Scan for the cell matching the given text and deliver its (x, y) coordinate at center. 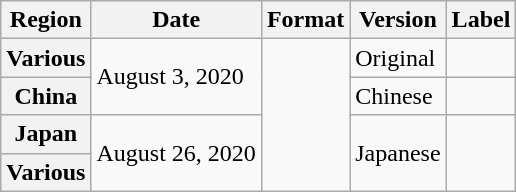
Japanese (398, 153)
China (46, 96)
Japan (46, 134)
Format (305, 20)
Version (398, 20)
Label (481, 20)
Original (398, 58)
Region (46, 20)
Chinese (398, 96)
August 26, 2020 (176, 153)
Date (176, 20)
August 3, 2020 (176, 77)
